Return (x, y) of the center of cell containing provided text 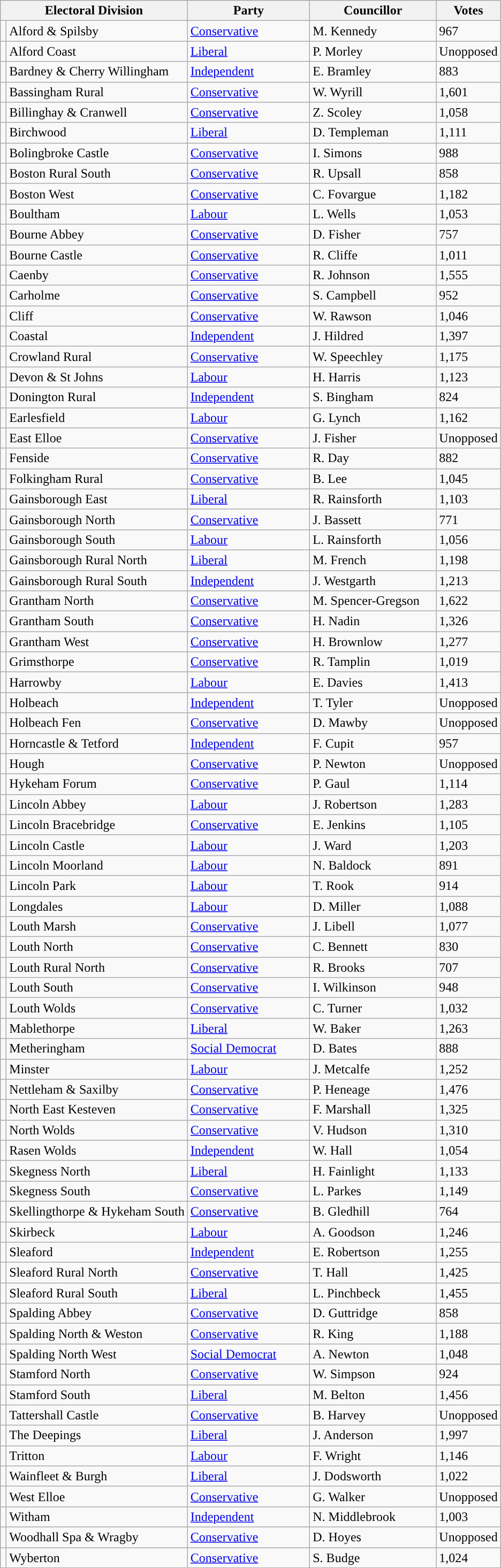
Holbeach Fen (97, 723)
Lincoln Castle (97, 845)
S. Campbell (373, 296)
V. Hudson (373, 1130)
W. Baker (373, 1028)
D. Templeman (373, 133)
Wyberton (97, 1558)
1,203 (468, 845)
H. Brownlow (373, 642)
1,277 (468, 642)
Gainsborough North (97, 519)
1,601 (468, 92)
North East Kesteven (97, 1110)
B. Harvey (373, 1415)
757 (468, 234)
1,123 (468, 377)
824 (468, 397)
Louth Marsh (97, 927)
707 (468, 967)
T. Rook (373, 886)
883 (468, 72)
891 (468, 865)
J. Ward (373, 845)
H. Nadin (373, 621)
Skirbeck (97, 1232)
914 (468, 886)
952 (468, 296)
Councillor (373, 11)
Devon & St Johns (97, 377)
Bolingbroke Castle (97, 153)
R. Upsall (373, 173)
Boston West (97, 194)
1,022 (468, 1476)
E. Bramley (373, 72)
1,310 (468, 1130)
1,146 (468, 1456)
P. Morley (373, 51)
Louth North (97, 947)
W. Wyrill (373, 92)
J. Westgarth (373, 580)
M. Belton (373, 1395)
1,326 (468, 621)
M. Kennedy (373, 31)
J. Anderson (373, 1435)
1,058 (468, 112)
P. Newton (373, 764)
P. Heneage (373, 1089)
R. Rainsforth (373, 499)
Sleaford Rural South (97, 1293)
888 (468, 1049)
967 (468, 31)
Folkingham Rural (97, 479)
Louth Rural North (97, 967)
Lincoln Moorland (97, 865)
1,198 (468, 560)
J. Robertson (373, 804)
Lincoln Park (97, 886)
Nettleham & Saxilby (97, 1089)
Spalding Abbey (97, 1313)
Crowland Rural (97, 357)
Bassingham Rural (97, 92)
M. Spencer-Gregson (373, 601)
M. French (373, 560)
The Deepings (97, 1435)
L. Parkes (373, 1191)
Harrowby (97, 682)
J. Dodsworth (373, 1476)
B. Gledhill (373, 1211)
Bourne Abbey (97, 234)
J. Fisher (373, 438)
E. Jenkins (373, 825)
Skellingthorpe & Hykeham South (97, 1211)
Skegness North (97, 1171)
D. Guttridge (373, 1313)
Tattershall Castle (97, 1415)
D. Fisher (373, 234)
1,283 (468, 804)
P. Gaul (373, 784)
1,105 (468, 825)
J. Bassett (373, 519)
1,011 (468, 255)
1,425 (468, 1273)
924 (468, 1374)
830 (468, 947)
1,413 (468, 682)
Cliff (97, 316)
1,997 (468, 1435)
Bourne Castle (97, 255)
L. Pinchbeck (373, 1293)
Sleaford (97, 1252)
1,455 (468, 1293)
Tritton (97, 1456)
771 (468, 519)
Z. Scoley (373, 112)
Holbeach (97, 703)
F. Wright (373, 1456)
1,032 (468, 1008)
Boston Rural South (97, 173)
Rasen Wolds (97, 1150)
Gainsborough East (97, 499)
E. Robertson (373, 1252)
D. Bates (373, 1049)
Spalding North & Weston (97, 1334)
A. Goodson (373, 1232)
I. Simons (373, 153)
1,397 (468, 336)
T. Tyler (373, 703)
Bardney & Cherry Willingham (97, 72)
Sleaford Rural North (97, 1273)
1,149 (468, 1191)
R. Brooks (373, 967)
Fenside (97, 458)
Woodhall Spa & Wragby (97, 1537)
Grantham South (97, 621)
W. Rawson (373, 316)
Hough (97, 764)
Louth South (97, 988)
Coastal (97, 336)
Gainsborough South (97, 540)
Carholme (97, 296)
West Elloe (97, 1496)
F. Marshall (373, 1110)
1,263 (468, 1028)
J. Metcalfe (373, 1069)
1,053 (468, 214)
S. Bingham (373, 397)
1,182 (468, 194)
Boultham (97, 214)
764 (468, 1211)
Metheringham (97, 1049)
1,103 (468, 499)
C. Fovargue (373, 194)
1,045 (468, 479)
Stamford North (97, 1374)
1,325 (468, 1110)
Stamford South (97, 1395)
Electoral Division (94, 11)
H. Fainlight (373, 1171)
Horncastle & Tetford (97, 743)
1,056 (468, 540)
Skegness South (97, 1191)
1,255 (468, 1252)
882 (468, 458)
948 (468, 988)
1,077 (468, 927)
W. Speechley (373, 357)
1,114 (468, 784)
W. Hall (373, 1150)
Grantham North (97, 601)
R. Johnson (373, 275)
Billinghay & Cranwell (97, 112)
D. Mawby (373, 723)
T. Hall (373, 1273)
1,054 (468, 1150)
W. Simpson (373, 1374)
A. Newton (373, 1354)
1,213 (468, 580)
1,622 (468, 601)
G. Walker (373, 1496)
Lincoln Abbey (97, 804)
Louth Wolds (97, 1008)
L. Wells (373, 214)
Earlesfield (97, 418)
D. Hoyes (373, 1537)
1,046 (468, 316)
S. Budge (373, 1558)
1,048 (468, 1354)
957 (468, 743)
H. Harris (373, 377)
Lincoln Bracebridge (97, 825)
Gainsborough Rural South (97, 580)
1,024 (468, 1558)
North Wolds (97, 1130)
Wainfleet & Burgh (97, 1476)
1,555 (468, 275)
B. Lee (373, 479)
Alford & Spilsby (97, 31)
R. King (373, 1334)
N. Middlebrook (373, 1517)
C. Turner (373, 1008)
F. Cupit (373, 743)
Votes (468, 11)
East Elloe (97, 438)
Party (248, 11)
Grantham West (97, 642)
1,111 (468, 133)
N. Baldock (373, 865)
1,456 (468, 1395)
1,019 (468, 662)
E. Davies (373, 682)
Minster (97, 1069)
Birchwood (97, 133)
Witham (97, 1517)
R. Cliffe (373, 255)
C. Bennett (373, 947)
1,252 (468, 1069)
R. Tamplin (373, 662)
Donington Rural (97, 397)
1,246 (468, 1232)
J. Hildred (373, 336)
1,175 (468, 357)
G. Lynch (373, 418)
Longdales (97, 906)
Mablethorpe (97, 1028)
J. Libell (373, 927)
L. Rainsforth (373, 540)
Caenby (97, 275)
1,162 (468, 418)
1,133 (468, 1171)
1,088 (468, 906)
Alford Coast (97, 51)
1,003 (468, 1517)
Spalding North West (97, 1354)
1,476 (468, 1089)
988 (468, 153)
Gainsborough Rural North (97, 560)
R. Day (373, 458)
Grimsthorpe (97, 662)
I. Wilkinson (373, 988)
1,188 (468, 1334)
D. Miller (373, 906)
Hykeham Forum (97, 784)
